Identify which cell holds the provided text, then report its (X, Y) central coordinate. 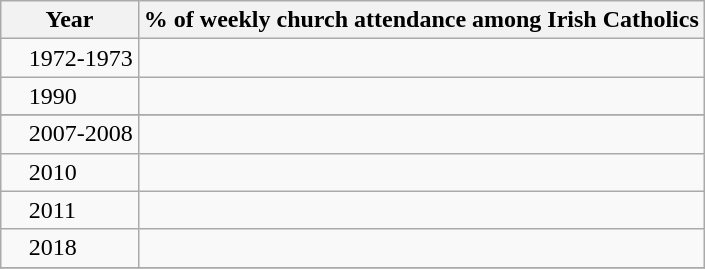
2007-2008 (70, 134)
% of weekly church attendance among Irish Catholics (421, 20)
Year (70, 20)
2018 (70, 248)
1972-1973 (70, 58)
2011 (70, 210)
2010 (70, 172)
1990 (70, 96)
